Pinpoint the cell where the given text exists, returning its [x, y] midpoint coordinate. 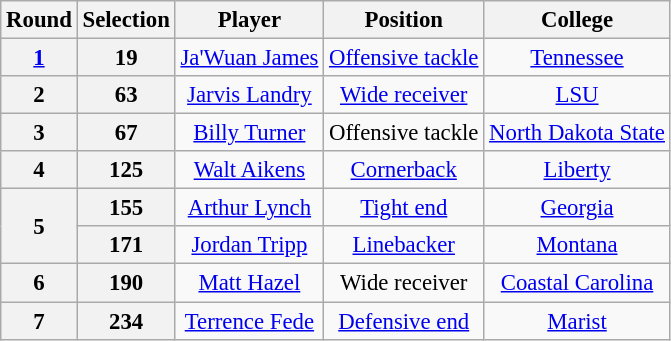
Position [404, 20]
7 [39, 321]
5 [39, 226]
Billy Turner [250, 133]
Selection [126, 20]
Georgia [577, 208]
Round [39, 20]
125 [126, 170]
Defensive end [404, 321]
63 [126, 95]
190 [126, 283]
2 [39, 95]
Tennessee [577, 58]
Linebacker [404, 245]
171 [126, 245]
Jarvis Landry [250, 95]
67 [126, 133]
Matt Hazel [250, 283]
Cornerback [404, 170]
Player [250, 20]
North Dakota State [577, 133]
Arthur Lynch [250, 208]
1 [39, 58]
Coastal Carolina [577, 283]
Jordan Tripp [250, 245]
LSU [577, 95]
19 [126, 58]
Montana [577, 245]
Marist [577, 321]
Tight end [404, 208]
234 [126, 321]
College [577, 20]
4 [39, 170]
Terrence Fede [250, 321]
155 [126, 208]
Liberty [577, 170]
3 [39, 133]
Ja'Wuan James [250, 58]
Walt Aikens [250, 170]
6 [39, 283]
